Find where the given text appears and provide that cell's center as (X, Y) coordinate. 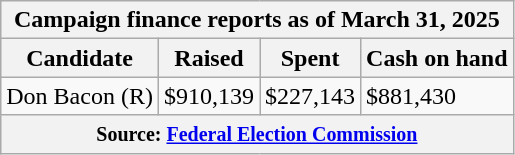
Campaign finance reports as of March 31, 2025 (257, 20)
Cash on hand (437, 58)
$227,143 (310, 96)
Source: Federal Election Commission (257, 134)
Candidate (80, 58)
Don Bacon (R) (80, 96)
$910,139 (208, 96)
Raised (208, 58)
$881,430 (437, 96)
Spent (310, 58)
